Capture the cell that displays the provided text and extract its (x, y) central coordinate. 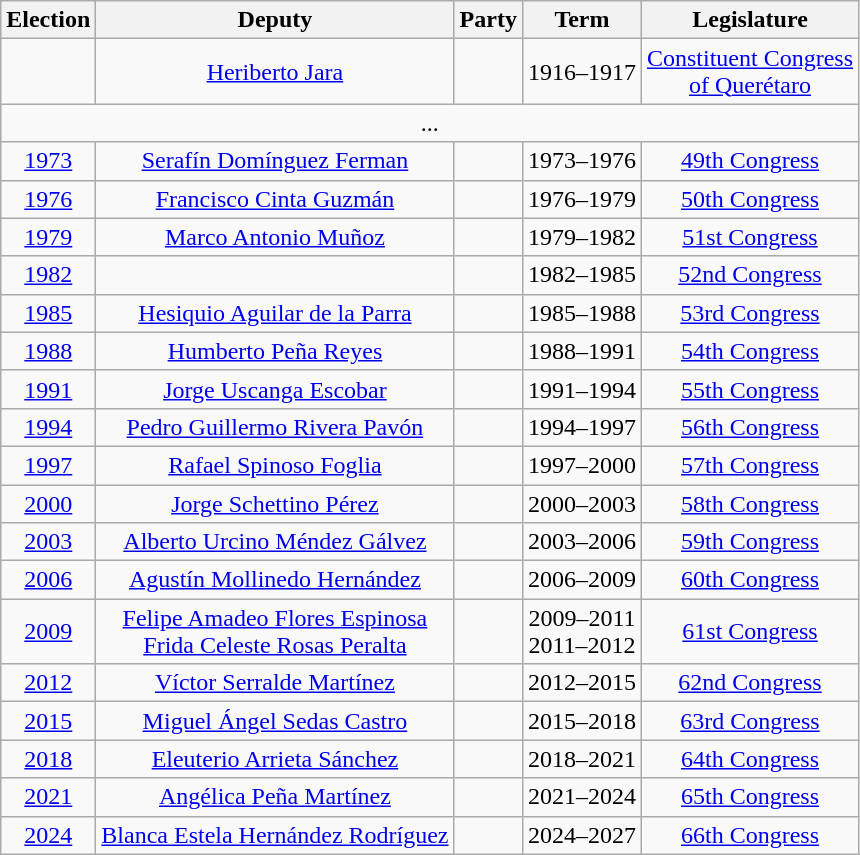
1976 (48, 199)
2021–2024 (582, 797)
62nd Congress (750, 683)
Party (488, 20)
1997–2000 (582, 465)
2003–2006 (582, 542)
1982–1985 (582, 275)
1973 (48, 161)
1988 (48, 351)
2006 (48, 580)
1985 (48, 313)
49th Congress (750, 161)
Constituent Congressof Querétaro (750, 72)
Term (582, 20)
2006–2009 (582, 580)
Humberto Peña Reyes (275, 351)
63rd Congress (750, 721)
2000 (48, 503)
Angélica Peña Martínez (275, 797)
65th Congress (750, 797)
60th Congress (750, 580)
2003 (48, 542)
Pedro Guillermo Rivera Pavón (275, 427)
2021 (48, 797)
2018 (48, 759)
1979 (48, 237)
Hesiquio Aguilar de la Parra (275, 313)
2024 (48, 835)
58th Congress (750, 503)
2009 (48, 632)
Deputy (275, 20)
1994 (48, 427)
Marco Antonio Muñoz (275, 237)
1991–1994 (582, 389)
64th Congress (750, 759)
Miguel Ángel Sedas Castro (275, 721)
Election (48, 20)
1979–1982 (582, 237)
55th Congress (750, 389)
Legislature (750, 20)
Heriberto Jara (275, 72)
Jorge Schettino Pérez (275, 503)
50th Congress (750, 199)
56th Congress (750, 427)
54th Congress (750, 351)
2009–20112011–2012 (582, 632)
1916–1917 (582, 72)
Jorge Uscanga Escobar (275, 389)
Alberto Urcino Méndez Gálvez (275, 542)
53rd Congress (750, 313)
1973–1976 (582, 161)
61st Congress (750, 632)
2024–2027 (582, 835)
2012 (48, 683)
1985–1988 (582, 313)
1991 (48, 389)
59th Congress (750, 542)
2000–2003 (582, 503)
Felipe Amadeo Flores EspinosaFrida Celeste Rosas Peralta (275, 632)
Agustín Mollinedo Hernández (275, 580)
52nd Congress (750, 275)
1997 (48, 465)
Francisco Cinta Guzmán (275, 199)
2018–2021 (582, 759)
1976–1979 (582, 199)
Rafael Spinoso Foglia (275, 465)
2015 (48, 721)
51st Congress (750, 237)
Eleuterio Arrieta Sánchez (275, 759)
Blanca Estela Hernández Rodríguez (275, 835)
1994–1997 (582, 427)
1982 (48, 275)
66th Congress (750, 835)
1988–1991 (582, 351)
2015–2018 (582, 721)
2012–2015 (582, 683)
... (430, 123)
Víctor Serralde Martínez (275, 683)
Serafín Domínguez Ferman (275, 161)
57th Congress (750, 465)
